Determine the [X, Y] coordinate at the center of the cell enclosing the given text.  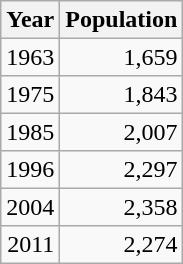
1985 [30, 132]
1975 [30, 94]
1,659 [122, 56]
Year [30, 20]
2,297 [122, 170]
2,358 [122, 206]
Population [122, 20]
2011 [30, 244]
2,007 [122, 132]
1963 [30, 56]
2004 [30, 206]
1996 [30, 170]
1,843 [122, 94]
2,274 [122, 244]
